Output the (x, y) coordinate of the center of the cell containing the given text.  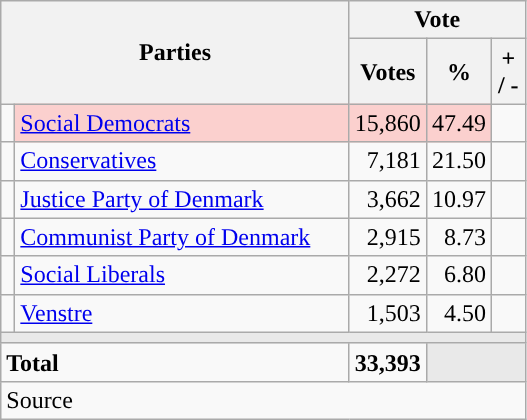
4.50 (458, 313)
15,860 (388, 123)
Social Democrats (182, 123)
Votes (388, 72)
Communist Party of Denmark (182, 237)
2,272 (388, 275)
Total (176, 362)
Vote (437, 20)
21.50 (458, 161)
Justice Party of Denmark (182, 199)
Source (263, 400)
47.49 (458, 123)
8.73 (458, 237)
Venstre (182, 313)
Conservatives (182, 161)
1,503 (388, 313)
Social Liberals (182, 275)
2,915 (388, 237)
7,181 (388, 161)
Parties (176, 52)
10.97 (458, 199)
33,393 (388, 362)
3,662 (388, 199)
+ / - (508, 72)
6.80 (458, 275)
% (458, 72)
